Pinpoint the cell where the given text exists, returning its (x, y) midpoint coordinate. 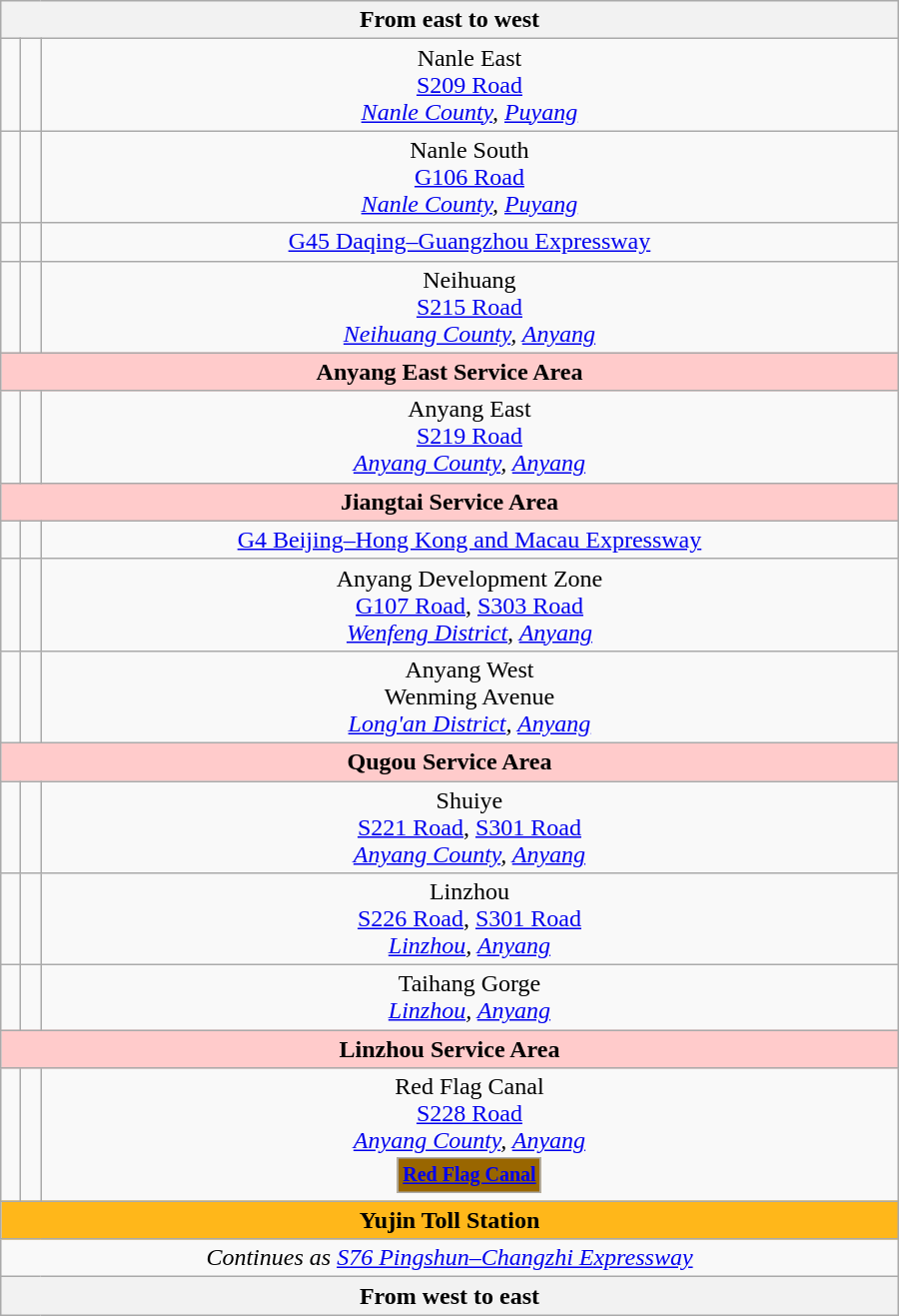
Nanle South G106 RoadNanle County, Puyang (469, 177)
Anyang WestWenming AvenueLong'an District, Anyang (469, 696)
From west to east (449, 1296)
Continues as S76 Pingshun–Changzhi Expressway (449, 1258)
G45 Daqing–Guangzhou Expressway (469, 242)
From east to west (449, 20)
Anyang East S219 RoadAnyang County, Anyang (469, 437)
Anyang Development Zone G107 Road, S303 RoadWenfeng District, Anyang (469, 605)
Qugou Service Area (449, 761)
Anyang East Service Area (449, 372)
Linzhou Service Area (449, 1049)
Shuiye S221 Road, S301 RoadAnyang County, Anyang (469, 827)
Neihuang S215 RoadNeihuang County, Anyang (469, 307)
Taihang GorgeLinzhou, Anyang (469, 997)
Yujin Toll Station (449, 1220)
Red Flag Canal (469, 1175)
Linzhou S226 Road, S301 RoadLinzhou, Anyang (469, 919)
Red Flag Canal S228 RoadAnyang County, Anyang Red Flag Canal (469, 1135)
G4 Beijing–Hong Kong and Macau Expressway (469, 540)
Jiangtai Service Area (449, 502)
Nanle East S209 RoadNanle County, Puyang (469, 85)
